Find where the given text appears and provide that cell's center as [x, y] coordinate. 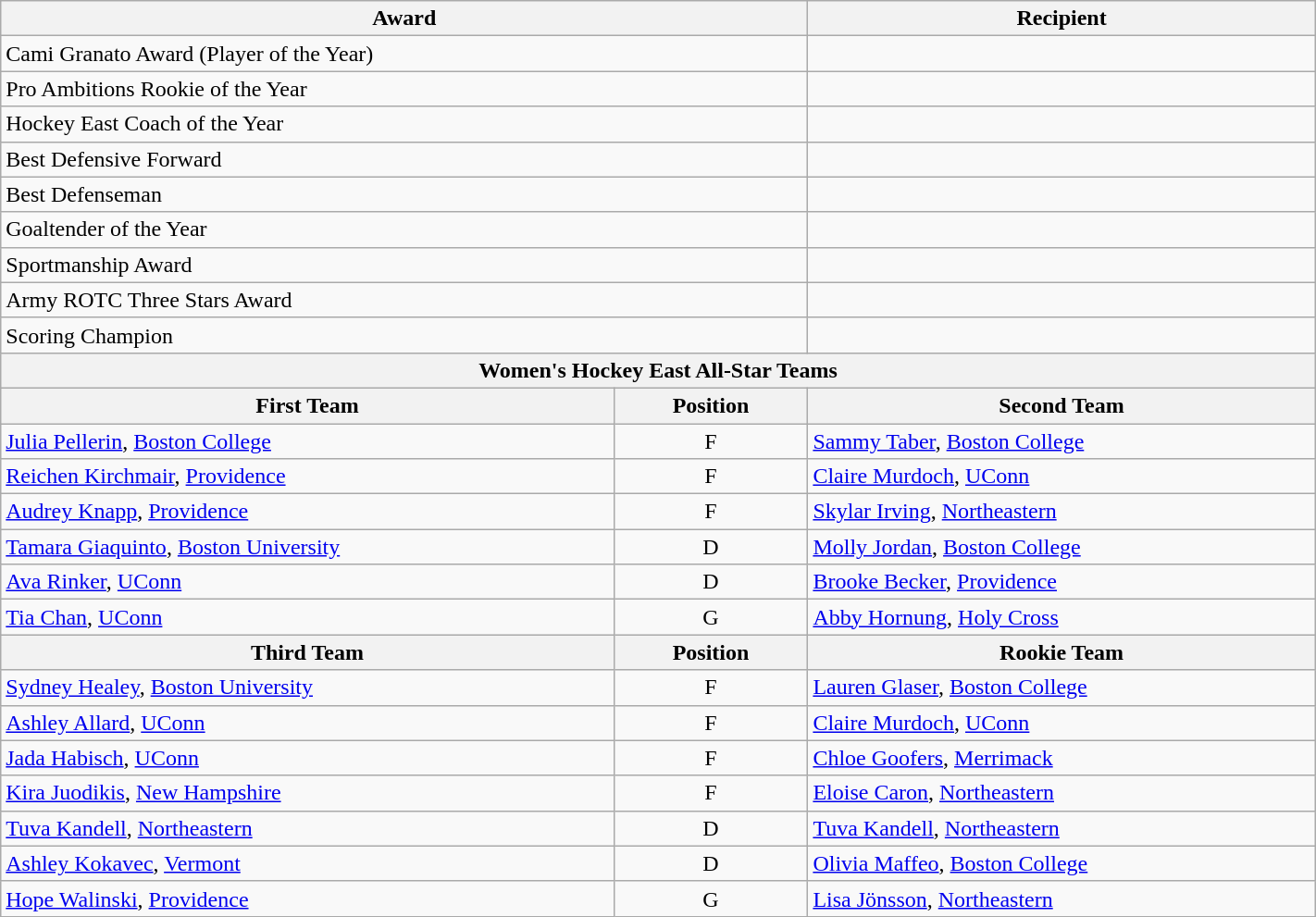
Award [404, 19]
Ashley Allard, UConn [307, 723]
Reichen Kirchmair, Providence [307, 477]
Lisa Jönsson, Northeastern [1061, 898]
Sydney Healey, Boston University [307, 688]
Recipient [1061, 19]
Army ROTC Three Stars Award [404, 300]
Lauren Glaser, Boston College [1061, 688]
Skylar Irving, Northeastern [1061, 512]
Audrey Knapp, Providence [307, 512]
Chloe Goofers, Merrimack [1061, 758]
Pro Ambitions Rookie of the Year [404, 89]
Olivia Maffeo, Boston College [1061, 863]
Ava Rinker, UConn [307, 582]
Second Team [1061, 405]
Tia Chan, UConn [307, 617]
Ashley Kokavec, Vermont [307, 863]
Jada Habisch, UConn [307, 758]
Julia Pellerin, Boston College [307, 441]
Brooke Becker, Providence [1061, 582]
Eloise Caron, Northeastern [1061, 793]
Best Defenseman [404, 194]
Best Defensive Forward [404, 159]
Sammy Taber, Boston College [1061, 441]
Tamara Giaquinto, Boston University [307, 547]
Women's Hockey East All-Star Teams [658, 370]
Rookie Team [1061, 652]
First Team [307, 405]
Hockey East Coach of the Year [404, 124]
Hope Walinski, Providence [307, 898]
Scoring Champion [404, 335]
Cami Granato Award (Player of the Year) [404, 54]
Kira Juodikis, New Hampshire [307, 793]
Goaltender of the Year [404, 229]
Abby Hornung, Holy Cross [1061, 617]
Third Team [307, 652]
Molly Jordan, Boston College [1061, 547]
Sportmanship Award [404, 265]
